Detect which cell encompasses the target text, then output its [X, Y] center coordinate. 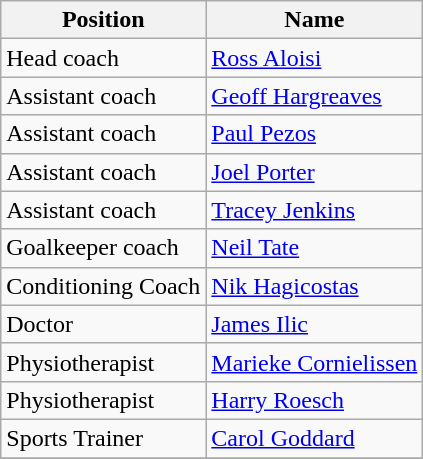
Geoff Hargreaves [314, 96]
Name [314, 20]
Goalkeeper coach [104, 248]
Doctor [104, 324]
Marieke Cornielissen [314, 362]
Sports Trainer [104, 438]
Ross Aloisi [314, 58]
Joel Porter [314, 172]
Nik Hagicostas [314, 286]
Carol Goddard [314, 438]
Conditioning Coach [104, 286]
Position [104, 20]
Harry Roesch [314, 400]
James Ilic [314, 324]
Neil Tate [314, 248]
Head coach [104, 58]
Paul Pezos [314, 134]
Tracey Jenkins [314, 210]
